Locate the cell with the specified text and output its [X, Y] center coordinate. 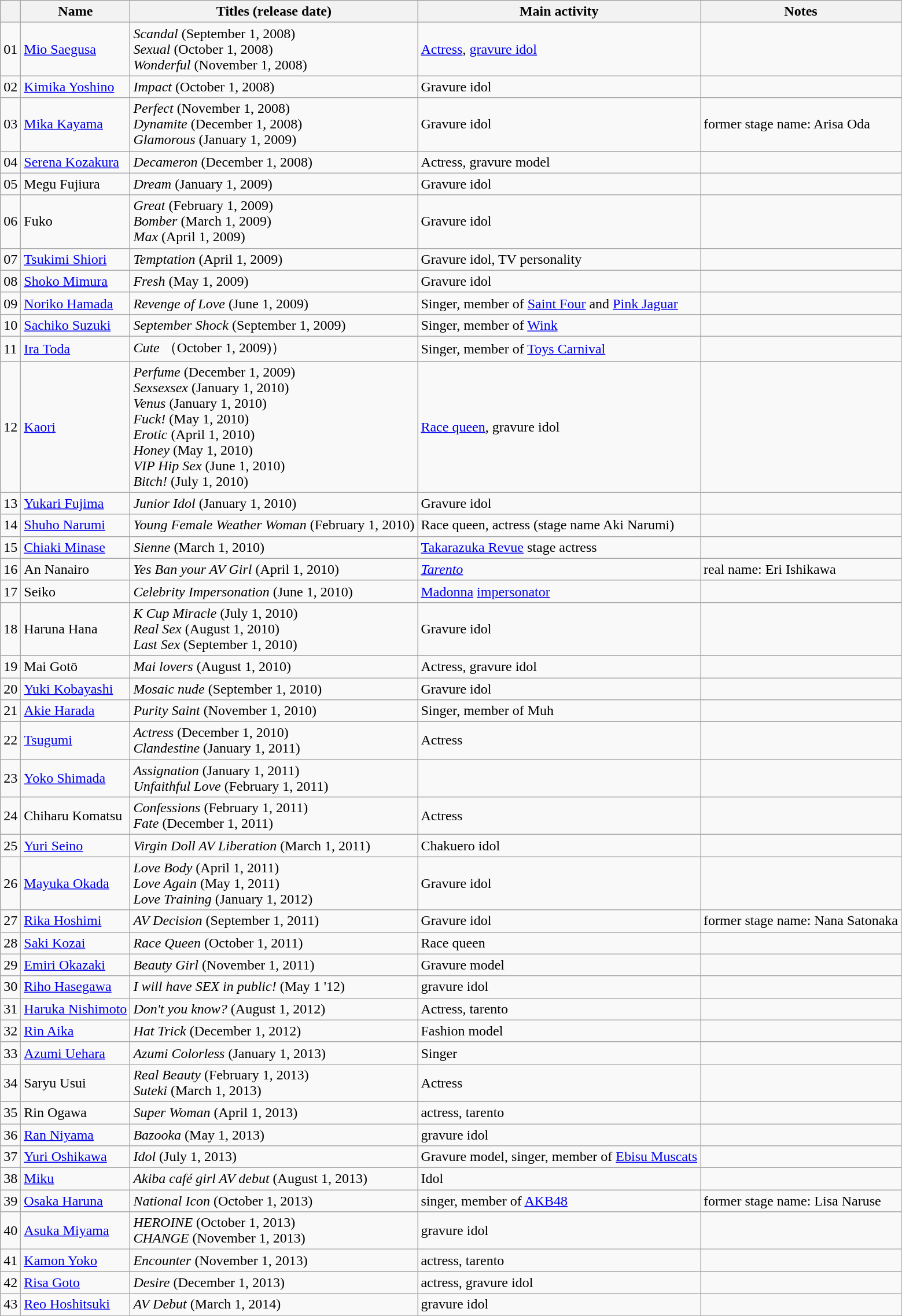
Impact (October 1, 2008) [274, 87]
Saki Kozai [75, 943]
Idol [559, 1179]
Mosaic nude (September 1, 2010) [274, 689]
30 [10, 987]
Super Woman (April 1, 2013) [274, 1112]
Madonna impersonator [559, 591]
Yuri Oshikawa [75, 1157]
Singer, member of Toys Carnival [559, 348]
Tarento [559, 569]
40 [10, 1231]
Kimika Yoshino [75, 87]
Actress, gravure model [559, 162]
Gravure idol, TV personality [559, 259]
11 [10, 348]
September Shock (September 1, 2009) [274, 325]
Encounter (November 1, 2013) [274, 1260]
23 [10, 779]
34 [10, 1083]
Scandal (September 1, 2008) Sexual (October 1, 2008) Wonderful (November 1, 2008) [274, 49]
Reo Hoshitsuki [75, 1304]
12 [10, 427]
27 [10, 921]
Fashion model [559, 1031]
Riho Hasegawa [75, 987]
Race queen [559, 943]
Singer, member of Wink [559, 325]
18 [10, 629]
Actress, tarento [559, 1009]
Name [75, 12]
Dream (January 1, 2009) [274, 184]
Gravure model [559, 965]
Chakuero idol [559, 846]
Race Queen (October 1, 2011) [274, 943]
Haruna Hana [75, 629]
35 [10, 1112]
Takarazuka Revue stage actress [559, 547]
Confessions (February 1, 2011)Fate (December 1, 2011) [274, 816]
AV Decision (September 1, 2011) [274, 921]
25 [10, 846]
Shuho Narumi [75, 525]
05 [10, 184]
13 [10, 503]
07 [10, 259]
28 [10, 943]
Sienne (March 1, 2010) [274, 547]
Mai lovers (August 1, 2010) [274, 666]
Beauty Girl (November 1, 2011) [274, 965]
Haruka Nishimoto [75, 1009]
Temptation (April 1, 2009) [274, 259]
Real Beauty (February 1, 2013) Suteki (March 1, 2013) [274, 1083]
06 [10, 222]
Virgin Doll AV Liberation (March 1, 2011) [274, 846]
Great (February 1, 2009)Bomber (March 1, 2009)Max (April 1, 2009) [274, 222]
14 [10, 525]
Mio Saegusa [75, 49]
Titles (release date) [274, 12]
An Nanairo [75, 569]
Fresh (May 1, 2009) [274, 281]
National Icon (October 1, 2013) [274, 1201]
Tsugumi [75, 740]
Idol (July 1, 2013) [274, 1157]
Singer, member of Saint Four and Pink Jaguar [559, 303]
Yuri Seino [75, 846]
41 [10, 1260]
Chiaki Minase [75, 547]
Serena Kozakura [75, 162]
Assignation (January 1, 2011)Unfaithful Love (February 1, 2011) [274, 779]
01 [10, 49]
Rika Hoshimi [75, 921]
26 [10, 883]
15 [10, 547]
Yuki Kobayashi [75, 689]
former stage name: Nana Satonaka [801, 921]
Noriko Hamada [75, 303]
29 [10, 965]
Azumi Uehara [75, 1053]
Saryu Usui [75, 1083]
Young Female Weather Woman (February 1, 2010) [274, 525]
32 [10, 1031]
Gravure model, singer, member of Ebisu Muscats [559, 1157]
36 [10, 1134]
Love Body (April 1, 2011) Love Again (May 1, 2011)Love Training (January 1, 2012) [274, 883]
Ira Toda [75, 348]
Revenge of Love (June 1, 2009) [274, 303]
Osaka Haruna [75, 1201]
Yes Ban your AV Girl (April 1, 2010) [274, 569]
17 [10, 591]
Mayuka Okada [75, 883]
Akiba café girl AV debut (August 1, 2013) [274, 1179]
42 [10, 1282]
Emiri Okazaki [75, 965]
K Cup Miracle (July 1, 2010) Real Sex (August 1, 2010) Last Sex (September 1, 2010) [274, 629]
Cute （October 1, 2009)） [274, 348]
Kaori [75, 427]
Actress (December 1, 2010)Clandestine (January 1, 2011) [274, 740]
singer, member of AKB48 [559, 1201]
Sachiko Suzuki [75, 325]
22 [10, 740]
21 [10, 711]
20 [10, 689]
Race queen, gravure idol [559, 427]
Hat Trick (December 1, 2012) [274, 1031]
Azumi Colorless (January 1, 2013) [274, 1053]
Mika Kayama [75, 124]
Notes [801, 12]
Junior Idol (January 1, 2010) [274, 503]
Desire (December 1, 2013) [274, 1282]
Purity Saint (November 1, 2010) [274, 711]
Fuko [75, 222]
Don't you know? (August 1, 2012) [274, 1009]
Singer [559, 1053]
Kamon Yoko [75, 1260]
Celebrity Impersonation (June 1, 2010) [274, 591]
39 [10, 1201]
02 [10, 87]
Singer, member of Muh [559, 711]
Main activity [559, 12]
Yoko Shimada [75, 779]
Chiharu Komatsu [75, 816]
33 [10, 1053]
Asuka Miyama [75, 1231]
Decameron (December 1, 2008) [274, 162]
37 [10, 1157]
former stage name: Lisa Naruse [801, 1201]
19 [10, 666]
HEROINE (October 1, 2013)CHANGE (November 1, 2013) [274, 1231]
AV Debut (March 1, 2014) [274, 1304]
former stage name: Arisa Oda [801, 124]
Seiko [75, 591]
Bazooka (May 1, 2013) [274, 1134]
Ran Niyama [75, 1134]
31 [10, 1009]
Risa Goto [75, 1282]
08 [10, 281]
I will have SEX in public! (May 1 '12) [274, 987]
Rin Aika [75, 1031]
Perfect (November 1, 2008)Dynamite (December 1, 2008)Glamorous (January 1, 2009) [274, 124]
Megu Fujiura [75, 184]
38 [10, 1179]
Akie Harada [75, 711]
24 [10, 816]
04 [10, 162]
03 [10, 124]
Race queen, actress (stage name Aki Narumi) [559, 525]
Shoko Mimura [75, 281]
Tsukimi Shiori [75, 259]
09 [10, 303]
16 [10, 569]
actress, gravure idol [559, 1282]
43 [10, 1304]
10 [10, 325]
Rin Ogawa [75, 1112]
Mai Gotō [75, 666]
Miku [75, 1179]
Yukari Fujima [75, 503]
real name: Eri Ishikawa [801, 569]
